Find where the given text appears and provide that cell's center as (X, Y) coordinate. 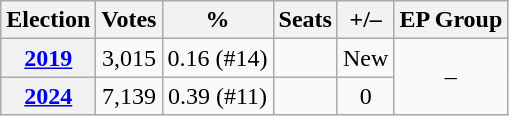
0.16 (#14) (218, 58)
Votes (129, 20)
+/– (365, 20)
7,139 (129, 96)
Election (48, 20)
EP Group (451, 20)
0 (365, 96)
2019 (48, 58)
3,015 (129, 58)
% (218, 20)
– (451, 77)
New (365, 58)
2024 (48, 96)
0.39 (#11) (218, 96)
Seats (305, 20)
